Detect which cell encompasses the target text, then output its [X, Y] center coordinate. 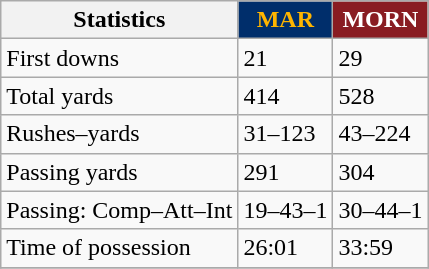
21 [286, 58]
29 [380, 58]
Time of possession [120, 248]
19–43–1 [286, 210]
Rushes–yards [120, 134]
Total yards [120, 96]
33:59 [380, 248]
414 [286, 96]
528 [380, 96]
MORN [380, 20]
Statistics [120, 20]
26:01 [286, 248]
Passing yards [120, 172]
First downs [120, 58]
304 [380, 172]
43–224 [380, 134]
Passing: Comp–Att–Int [120, 210]
31–123 [286, 134]
291 [286, 172]
30–44–1 [380, 210]
MAR [286, 20]
